Extract the [X, Y] coordinate from the center of the cell holding the provided text.  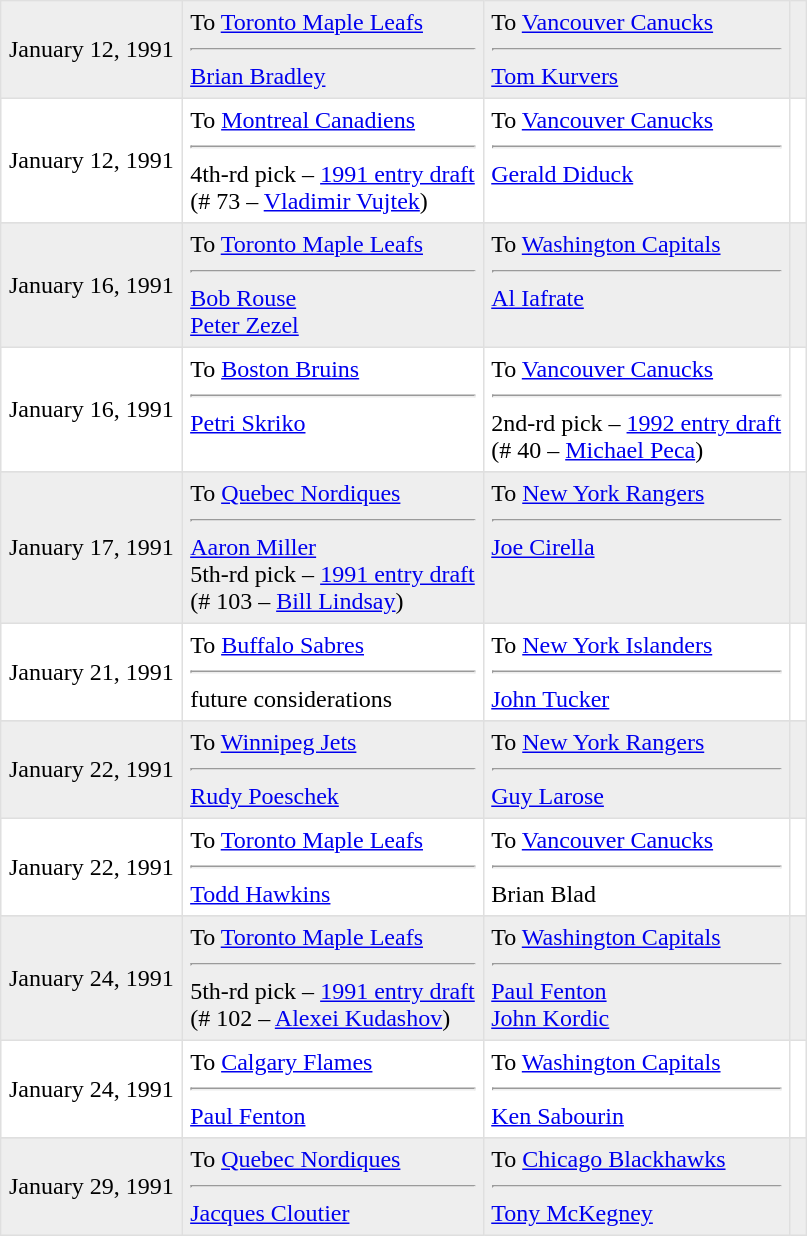
To New York RangersJoe Cirella [636, 548]
To Boston BruinsPetri Skriko [332, 409]
To Washington CapitalsAl Iafrate [636, 285]
To Vancouver CanucksTom Kurvers [636, 50]
To Toronto Maple Leafs5th-rd pick – 1991 entry draft(# 102 – Alexei Kudashov) [332, 978]
To Quebec NordiquesAaron Miller5th-rd pick – 1991 entry draft(# 103 – Bill Lindsay) [332, 548]
To Toronto Maple LeafsBrian Bradley [332, 50]
To Montreal Canadiens4th-rd pick – 1991 entry draft(# 73 – Vladimir Vujtek) [332, 160]
To Winnipeg JetsRudy Poeschek [332, 770]
To Toronto Maple LeafsBob RousePeter Zezel [332, 285]
To Calgary FlamesPaul Fenton [332, 1089]
To Buffalo Sabresfuture considerations [332, 672]
To Vancouver CanucksGerald Diduck [636, 160]
To Toronto Maple LeafsTodd Hawkins [332, 867]
To New York IslandersJohn Tucker [636, 672]
January 21, 1991 [92, 672]
January 17, 1991 [92, 548]
To Chicago BlackhawksTony McKegney [636, 1187]
To Vancouver Canucks2nd-rd pick – 1992 entry draft(# 40 – Michael Peca) [636, 409]
To Washington CapitalsPaul FentonJohn Kordic [636, 978]
January 29, 1991 [92, 1187]
To Vancouver CanucksBrian Blad [636, 867]
To Washington CapitalsKen Sabourin [636, 1089]
To New York RangersGuy Larose [636, 770]
To Quebec NordiquesJacques Cloutier [332, 1187]
